Return the [x, y] coordinate for the center point of the cell that contains the specified text.  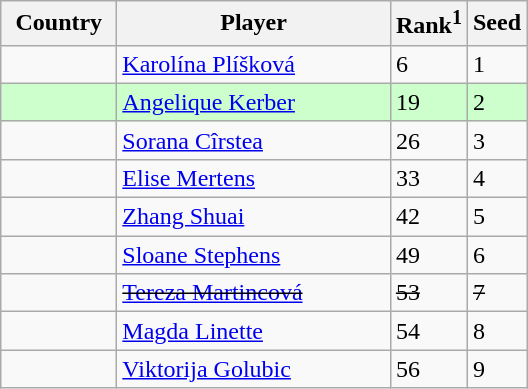
5 [496, 217]
3 [496, 140]
53 [428, 293]
33 [428, 178]
Magda Linette [254, 331]
Angelique Kerber [254, 102]
Elise Mertens [254, 178]
4 [496, 178]
54 [428, 331]
Tereza Martincová [254, 293]
Rank1 [428, 24]
Seed [496, 24]
1 [496, 64]
19 [428, 102]
42 [428, 217]
Sorana Cîrstea [254, 140]
Player [254, 24]
Country [59, 24]
56 [428, 369]
Karolína Plíšková [254, 64]
Sloane Stephens [254, 255]
49 [428, 255]
8 [496, 331]
2 [496, 102]
26 [428, 140]
Zhang Shuai [254, 217]
9 [496, 369]
7 [496, 293]
Viktorija Golubic [254, 369]
